For the text-containing cell, return its midpoint in [X, Y] coordinate format. 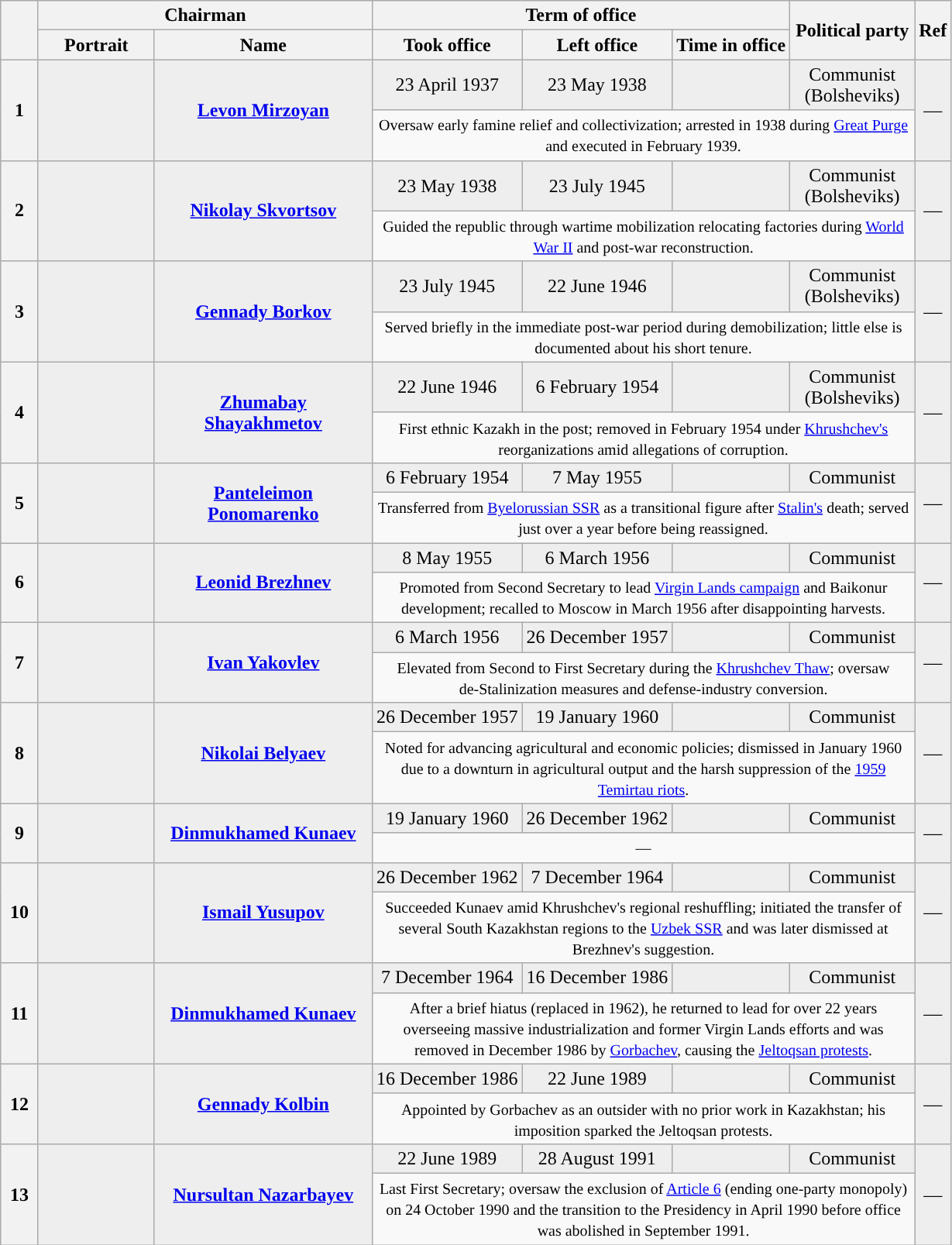
12 [20, 1103]
Appointed by Gorbachev as an outsider with no prior work in Kazakhstan; his imposition sparked the Jeltoqsan protests. [643, 1119]
6 [20, 583]
Panteleimon Ponomarenko [263, 502]
Ref [933, 30]
1 [20, 110]
Chairman [204, 15]
3 [20, 311]
Ivan Yakovlev [263, 663]
Gennady Borkov [263, 311]
Nikolay Skvortsov [263, 211]
Nursultan Nazarbayev [263, 1194]
Political party [852, 30]
Term of office [581, 15]
Took office [447, 45]
8 [20, 753]
7 May 1955 [597, 477]
Zhumabay Shayakhmetov [263, 412]
10 [20, 913]
13 [20, 1194]
5 [20, 502]
First ethnic Kazakh in the post; removed in February 1954 under Khrushchev's reorganizations amid allegations of corruption. [643, 437]
Elevated from Second to First Secretary during the Khrushchev Thaw; oversaw de‑Stalinization measures and defense‑industry conversion. [643, 677]
Ismail Yusupov [263, 913]
Name [263, 45]
Levon Mirzoyan [263, 110]
Served briefly in the immediate post‑war period during demobilization; little else is documented about his short tenure. [643, 336]
Gennady Kolbin [263, 1103]
Transferred from Byelorussian SSR as a transitional figure after Stalin's death; served just over a year before being reassigned. [643, 518]
8 May 1955 [447, 557]
Time in office [731, 45]
28 August 1991 [597, 1158]
9 [20, 833]
Leonid Brezhnev [263, 583]
23 April 1937 [447, 85]
7 [20, 663]
Nikolai Belyaev [263, 753]
11 [20, 1013]
Left office [597, 45]
Guided the republic through wartime mobilization relocating factories during World War II and post‑war reconstruction. [643, 236]
2 [20, 211]
Portrait [96, 45]
Oversaw early famine relief and collectivization; arrested in 1938 during Great Purge and executed in February 1939. [643, 135]
4 [20, 412]
Promoted from Second Secretary to lead Virgin Lands campaign and Baikonur development; recalled to Moscow in March 1956 after disappointing harvests. [643, 598]
